Output the (X, Y) coordinate of the center of the cell containing the given text.  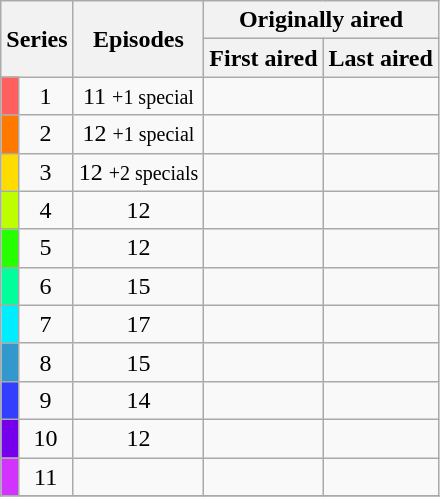
11 (46, 477)
Last aired (380, 58)
3 (46, 172)
17 (138, 324)
Episodes (138, 39)
5 (46, 248)
2 (46, 134)
6 (46, 286)
Series (37, 39)
12 +2 specials (138, 172)
9 (46, 400)
1 (46, 96)
10 (46, 438)
4 (46, 210)
14 (138, 400)
Originally aired (322, 20)
7 (46, 324)
First aired (264, 58)
11 +1 special (138, 96)
12 +1 special (138, 134)
8 (46, 362)
